Determine the [X, Y] coordinate at the center of the cell enclosing the given text.  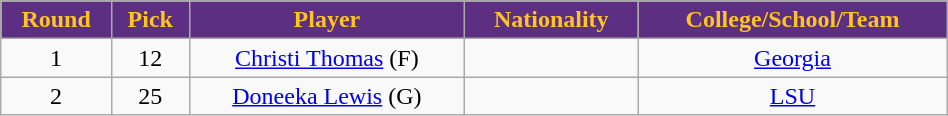
25 [150, 96]
Pick [150, 20]
Round [56, 20]
Georgia [792, 58]
Player [327, 20]
12 [150, 58]
2 [56, 96]
College/School/Team [792, 20]
LSU [792, 96]
Doneeka Lewis (G) [327, 96]
1 [56, 58]
Nationality [552, 20]
Christi Thomas (F) [327, 58]
